For the text-containing cell, return its midpoint in (x, y) coordinate format. 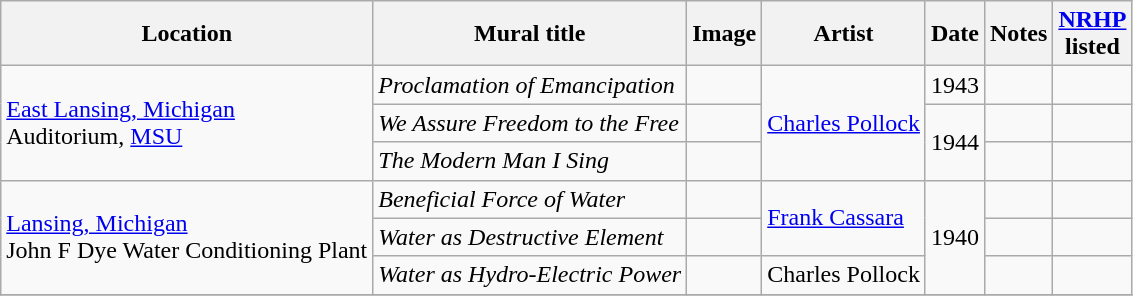
Date (954, 34)
The Modern Man I Sing (530, 161)
Lansing, Michigan John F Dye Water Conditioning Plant (187, 237)
Water as Destructive Element (530, 237)
We Assure Freedom to the Free (530, 123)
East Lansing, Michigan Auditorium, MSU (187, 123)
Notes (1018, 34)
Mural title (530, 34)
NRHPlisted (1092, 34)
Artist (844, 34)
Image (724, 34)
Location (187, 34)
1940 (954, 237)
1944 (954, 142)
Water as Hydro-Electric Power (530, 275)
Proclamation of Emancipation (530, 85)
Frank Cassara (844, 218)
Beneficial Force of Water (530, 199)
1943 (954, 85)
